Scan for the cell matching the given text and deliver its (X, Y) coordinate at center. 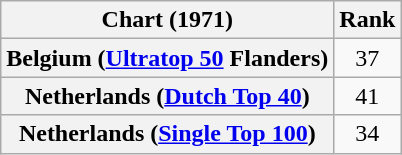
Netherlands (Single Top 100) (168, 134)
Chart (1971) (168, 20)
Netherlands (Dutch Top 40) (168, 96)
Rank (368, 20)
Belgium (Ultratop 50 Flanders) (168, 58)
34 (368, 134)
37 (368, 58)
41 (368, 96)
